Return [x, y] of the center of cell containing provided text 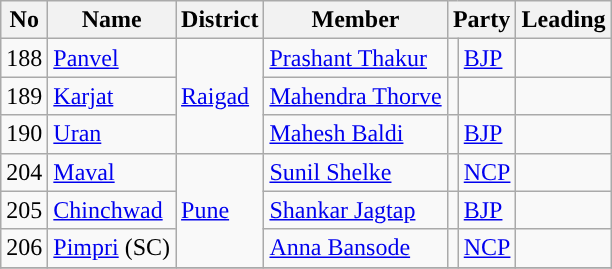
Sunil Shelke [356, 172]
Anna Bansode [356, 248]
Chinchwad [112, 210]
188 [24, 58]
190 [24, 134]
Mahesh Baldi [356, 134]
Maval [112, 172]
Member [356, 20]
Name [112, 20]
Panvel [112, 58]
Pune [220, 210]
Uran [112, 134]
206 [24, 248]
Karjat [112, 96]
189 [24, 96]
Party [482, 20]
Shankar Jagtap [356, 210]
District [220, 20]
Raigad [220, 96]
Mahendra Thorve [356, 96]
Leading [564, 20]
No [24, 20]
Prashant Thakur [356, 58]
205 [24, 210]
204 [24, 172]
Pimpri (SC) [112, 248]
